Identify which cell holds the provided text, then report its (x, y) central coordinate. 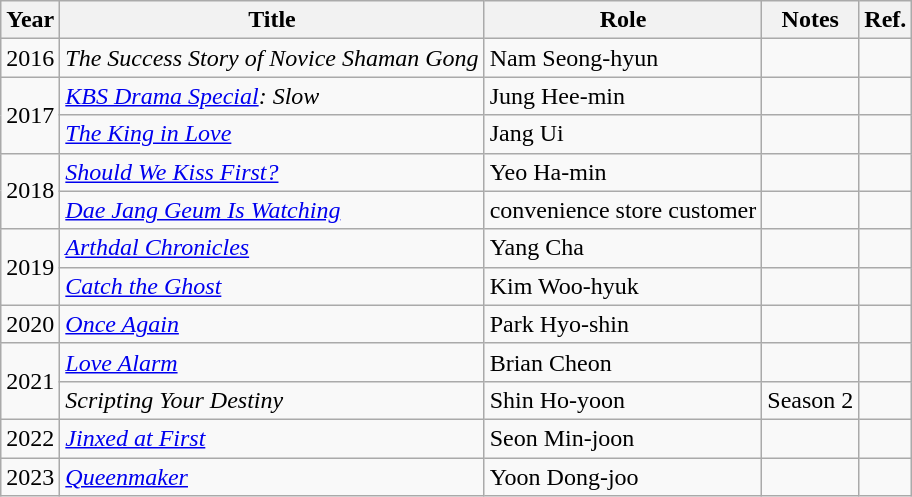
Jung Hee-min (623, 96)
Ref. (886, 20)
2023 (30, 477)
Once Again (272, 324)
Park Hyo-shin (623, 324)
2022 (30, 438)
Scripting Your Destiny (272, 400)
2017 (30, 115)
Dae Jang Geum Is Watching (272, 210)
Jinxed at First (272, 438)
Catch the Ghost (272, 286)
2016 (30, 58)
Season 2 (810, 400)
Should We Kiss First? (272, 172)
2019 (30, 267)
Kim Woo-hyuk (623, 286)
Love Alarm (272, 362)
Queenmaker (272, 477)
The King in Love (272, 134)
2020 (30, 324)
Jang Ui (623, 134)
Year (30, 20)
Title (272, 20)
KBS Drama Special: Slow (272, 96)
Notes (810, 20)
Role (623, 20)
2021 (30, 381)
The Success Story of Novice Shaman Gong (272, 58)
Yoon Dong-joo (623, 477)
Arthdal Chronicles (272, 248)
Seon Min-joon (623, 438)
Yeo Ha-min (623, 172)
Brian Cheon (623, 362)
Nam Seong-hyun (623, 58)
Shin Ho-yoon (623, 400)
convenience store customer (623, 210)
2018 (30, 191)
Yang Cha (623, 248)
